Detect which cell encompasses the target text, then output its [X, Y] center coordinate. 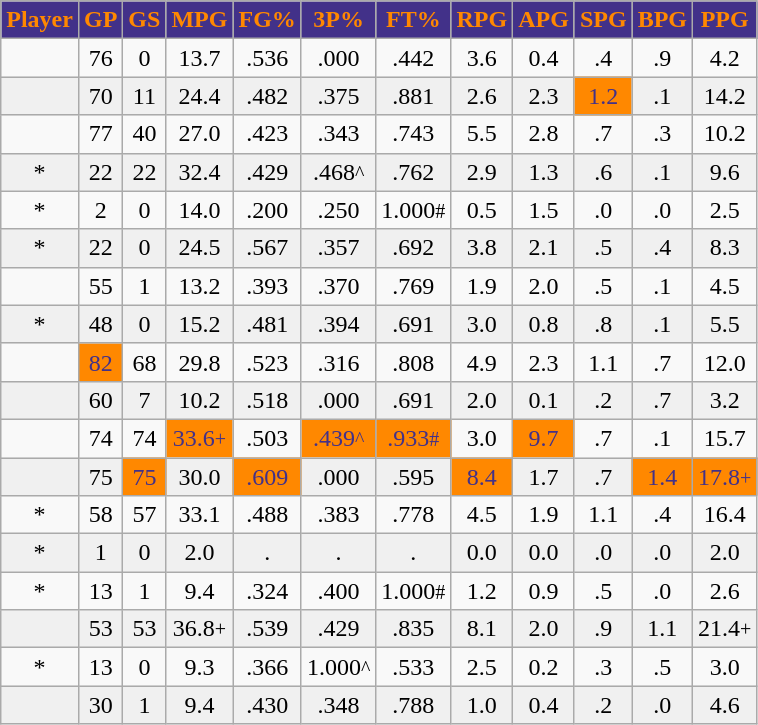
21.4+ [725, 629]
3.6 [482, 58]
.523 [267, 362]
BPG [662, 20]
16.4 [725, 515]
55 [100, 286]
2.8 [544, 134]
FT% [414, 20]
13.7 [200, 58]
.8 [603, 324]
.357 [338, 248]
8.4 [482, 477]
2.9 [482, 172]
.370 [338, 286]
76 [100, 58]
.743 [414, 134]
0.5 [482, 210]
3.8 [482, 248]
.343 [338, 134]
4.2 [725, 58]
.383 [338, 515]
8.1 [482, 629]
30.0 [200, 477]
24.5 [200, 248]
.881 [414, 96]
MPG [200, 20]
GS [144, 20]
15.7 [725, 438]
1.000^ [338, 667]
4.6 [725, 705]
48 [100, 324]
13.2 [200, 286]
2.1 [544, 248]
.200 [267, 210]
.609 [267, 477]
.482 [267, 96]
.400 [338, 591]
8.3 [725, 248]
.595 [414, 477]
GP [100, 20]
9.3 [200, 667]
9.6 [725, 172]
.692 [414, 248]
0.8 [544, 324]
1.0 [482, 705]
.488 [267, 515]
70 [100, 96]
0.2 [544, 667]
11 [144, 96]
1.4 [662, 477]
RPG [482, 20]
36.8+ [200, 629]
3.2 [725, 400]
.324 [267, 591]
7 [144, 400]
Player [40, 20]
3P% [338, 20]
.423 [267, 134]
.536 [267, 58]
FG% [267, 20]
.533 [414, 667]
APG [544, 20]
60 [100, 400]
14.2 [725, 96]
0.1 [544, 400]
.567 [267, 248]
.430 [267, 705]
33.1 [200, 515]
.366 [267, 667]
.518 [267, 400]
.778 [414, 515]
33.6+ [200, 438]
SPG [603, 20]
57 [144, 515]
40 [144, 134]
.835 [414, 629]
.348 [338, 705]
.481 [267, 324]
15.2 [200, 324]
9.7 [544, 438]
1.7 [544, 477]
2 [100, 210]
.375 [338, 96]
17.8+ [725, 477]
82 [100, 362]
.788 [414, 705]
.769 [414, 286]
.6 [603, 172]
1.3 [544, 172]
14.0 [200, 210]
27.0 [200, 134]
.250 [338, 210]
PPG [725, 20]
24.4 [200, 96]
.503 [267, 438]
.393 [267, 286]
.808 [414, 362]
.468^ [338, 172]
.539 [267, 629]
.762 [414, 172]
12.0 [725, 362]
4.9 [482, 362]
32.4 [200, 172]
.442 [414, 58]
68 [144, 362]
58 [100, 515]
30 [100, 705]
.933# [414, 438]
1.5 [544, 210]
0.9 [544, 591]
.439^ [338, 438]
.394 [338, 324]
77 [100, 134]
29.8 [200, 362]
.316 [338, 362]
